Determine the [x, y] coordinate at the center of the cell enclosing the given text.  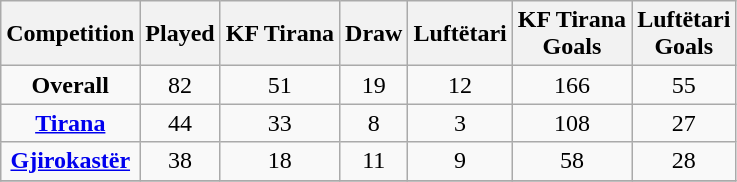
Competition [70, 34]
Luftëtari [460, 34]
Luftëtari Goals [684, 34]
3 [460, 123]
Overall [70, 85]
8 [374, 123]
28 [684, 161]
KF Tirana [280, 34]
51 [280, 85]
KF Tirana Goals [572, 34]
18 [280, 161]
12 [460, 85]
27 [684, 123]
44 [180, 123]
Gjirokastër [70, 161]
166 [572, 85]
58 [572, 161]
19 [374, 85]
Draw [374, 34]
9 [460, 161]
33 [280, 123]
108 [572, 123]
38 [180, 161]
55 [684, 85]
Tirana [70, 123]
82 [180, 85]
Played [180, 34]
11 [374, 161]
